Find where the given text appears and provide that cell's center as (x, y) coordinate. 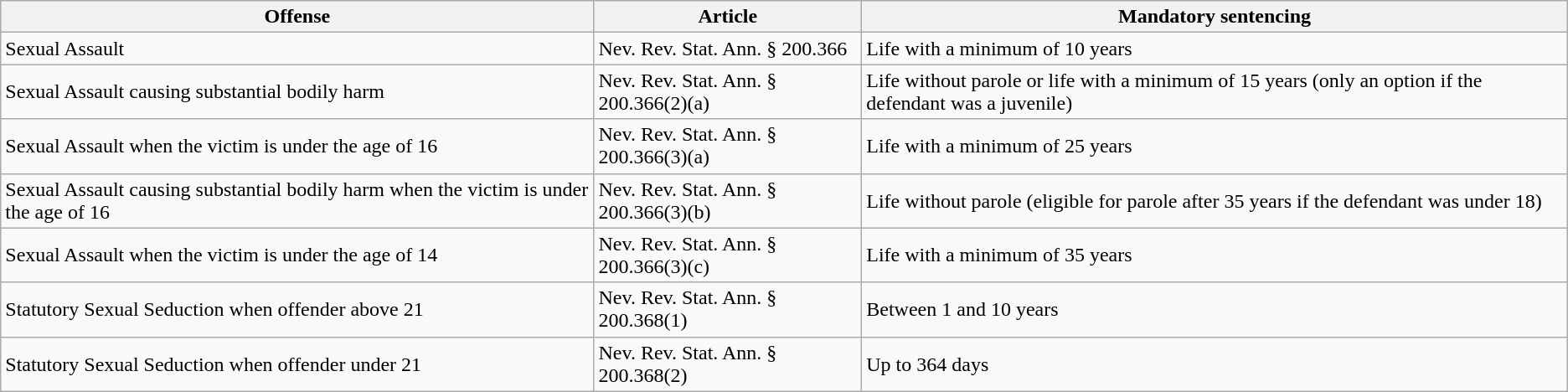
Statutory Sexual Seduction when offender above 21 (297, 310)
Nev. Rev. Stat. Ann. § 200.366(2)(a) (728, 92)
Sexual Assault causing substantial bodily harm (297, 92)
Sexual Assault when the victim is under the age of 14 (297, 255)
Sexual Assault causing substantial bodily harm when the victim is under the age of 16 (297, 201)
Mandatory sentencing (1215, 17)
Life with a minimum of 25 years (1215, 146)
Nev. Rev. Stat. Ann. § 200.368(1) (728, 310)
Life without parole or life with a minimum of 15 years (only an option if the defendant was a juvenile) (1215, 92)
Sexual Assault (297, 49)
Nev. Rev. Stat. Ann. § 200.366(3)(b) (728, 201)
Between 1 and 10 years (1215, 310)
Life with a minimum of 35 years (1215, 255)
Offense (297, 17)
Sexual Assault when the victim is under the age of 16 (297, 146)
Article (728, 17)
Nev. Rev. Stat. Ann. § 200.366 (728, 49)
Life with a minimum of 10 years (1215, 49)
Statutory Sexual Seduction when offender under 21 (297, 364)
Nev. Rev. Stat. Ann. § 200.366(3)(c) (728, 255)
Nev. Rev. Stat. Ann. § 200.368(2) (728, 364)
Life without parole (eligible for parole after 35 years if the defendant was under 18) (1215, 201)
Nev. Rev. Stat. Ann. § 200.366(3)(a) (728, 146)
Up to 364 days (1215, 364)
